Capture the cell that displays the provided text and extract its [x, y] central coordinate. 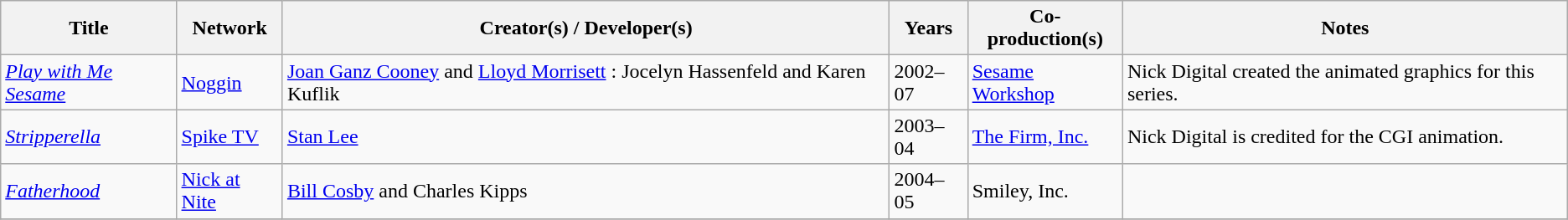
Nick Digital is credited for the CGI animation. [1345, 137]
Bill Cosby and Charles Kipps [585, 191]
Joan Ganz Cooney and Lloyd Morrisett : Jocelyn Hassenfeld and Karen Kuflik [585, 82]
Years [928, 28]
2003–04 [928, 137]
Smiley, Inc. [1045, 191]
Stan Lee [585, 137]
Co-production(s) [1045, 28]
Creator(s) / Developer(s) [585, 28]
Play with Me Sesame [89, 82]
The Firm, Inc. [1045, 137]
Nick at Nite [230, 191]
Sesame Workshop [1045, 82]
2004–05 [928, 191]
Nick Digital created the animated graphics for this series. [1345, 82]
Notes [1345, 28]
Network [230, 28]
Fatherhood [89, 191]
Spike TV [230, 137]
Title [89, 28]
Noggin [230, 82]
2002–07 [928, 82]
Stripperella [89, 137]
